Return the [X, Y] coordinate for the center point of the cell that contains the specified text.  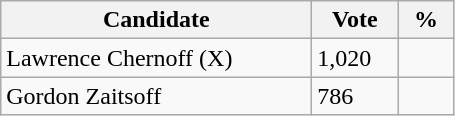
Vote [355, 20]
1,020 [355, 58]
% [426, 20]
786 [355, 96]
Lawrence Chernoff (X) [156, 58]
Gordon Zaitsoff [156, 96]
Candidate [156, 20]
